Pinpoint the cell where the given text exists, returning its [x, y] midpoint coordinate. 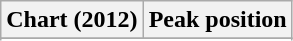
Peak position [218, 20]
Chart (2012) [72, 20]
